For the text-containing cell, return its midpoint in (x, y) coordinate format. 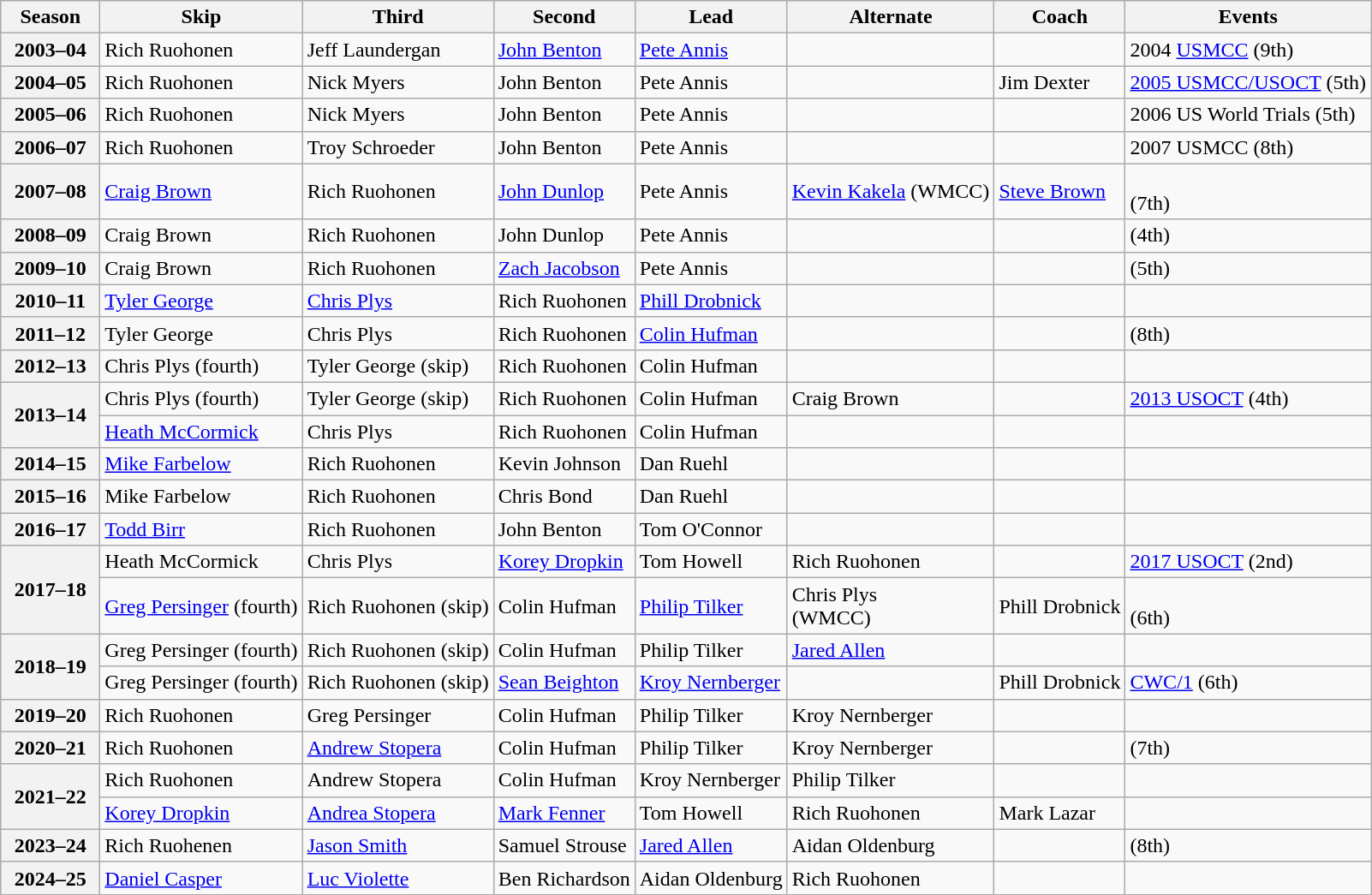
2011–12 (51, 333)
2006 US World Trials (5th) (1249, 115)
2003–04 (51, 50)
CWC/1 (6th) (1249, 683)
2012–13 (51, 366)
Tom O'Connor (711, 529)
Mark Fenner (564, 813)
2004 USMCC (9th) (1249, 50)
Jeff Laundergan (397, 50)
Events (1249, 17)
2018–19 (51, 666)
Jim Dexter (1060, 82)
Kevin Kakela (WMCC) (891, 192)
Chris Plys(WMCC) (891, 606)
Mark Lazar (1060, 813)
Alternate (891, 17)
Zach Jacobson (564, 268)
Chris Bond (564, 497)
Coach (1060, 17)
2013–14 (51, 415)
Lead (711, 17)
2008–09 (51, 236)
2017–18 (51, 589)
Second (564, 17)
2013 USOCT (4th) (1249, 398)
2020–21 (51, 748)
2014–15 (51, 464)
Troy Schroeder (397, 147)
Todd Birr (201, 529)
2010–11 (51, 301)
2004–05 (51, 82)
Third (397, 17)
Steve Brown (1060, 192)
Luc Violette (397, 878)
2017 USOCT (2nd) (1249, 562)
2015–16 (51, 497)
Ben Richardson (564, 878)
Jason Smith (397, 845)
2019–20 (51, 715)
Skip (201, 17)
Samuel Strouse (564, 845)
2006–07 (51, 147)
2007–08 (51, 192)
2005–06 (51, 115)
2007 USMCC (8th) (1249, 147)
2023–24 (51, 845)
(6th) (1249, 606)
Daniel Casper (201, 878)
Greg Persinger (397, 715)
2024–25 (51, 878)
(5th) (1249, 268)
2009–10 (51, 268)
(4th) (1249, 236)
Sean Beighton (564, 683)
2005 USMCC/USOCT (5th) (1249, 82)
2016–17 (51, 529)
2021–22 (51, 797)
Kevin Johnson (564, 464)
Season (51, 17)
Rich Ruohenen (201, 845)
Andrea Stopera (397, 813)
